Pinpoint the cell where the given text exists, returning its [x, y] midpoint coordinate. 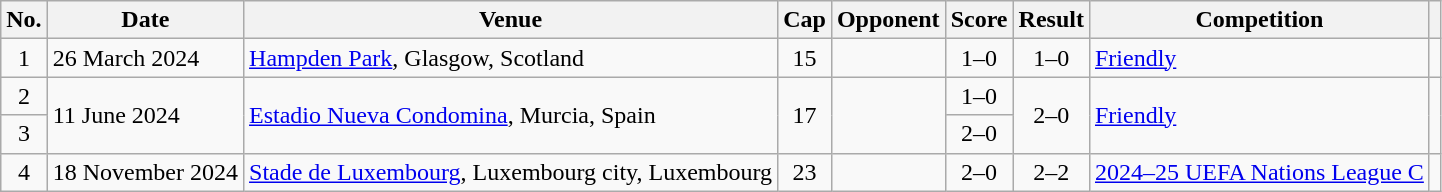
Result [1051, 20]
2–2 [1051, 172]
Estadio Nueva Condomina, Murcia, Spain [511, 115]
2 [24, 96]
Cap [805, 20]
No. [24, 20]
Score [979, 20]
18 November 2024 [145, 172]
Stade de Luxembourg, Luxembourg city, Luxembourg [511, 172]
4 [24, 172]
Date [145, 20]
Venue [511, 20]
1 [24, 58]
Opponent [888, 20]
23 [805, 172]
17 [805, 115]
3 [24, 134]
11 June 2024 [145, 115]
2024–25 UEFA Nations League C [1259, 172]
Hampden Park, Glasgow, Scotland [511, 58]
26 March 2024 [145, 58]
Competition [1259, 20]
15 [805, 58]
